Output the (X, Y) coordinate of the center of the cell containing the given text.  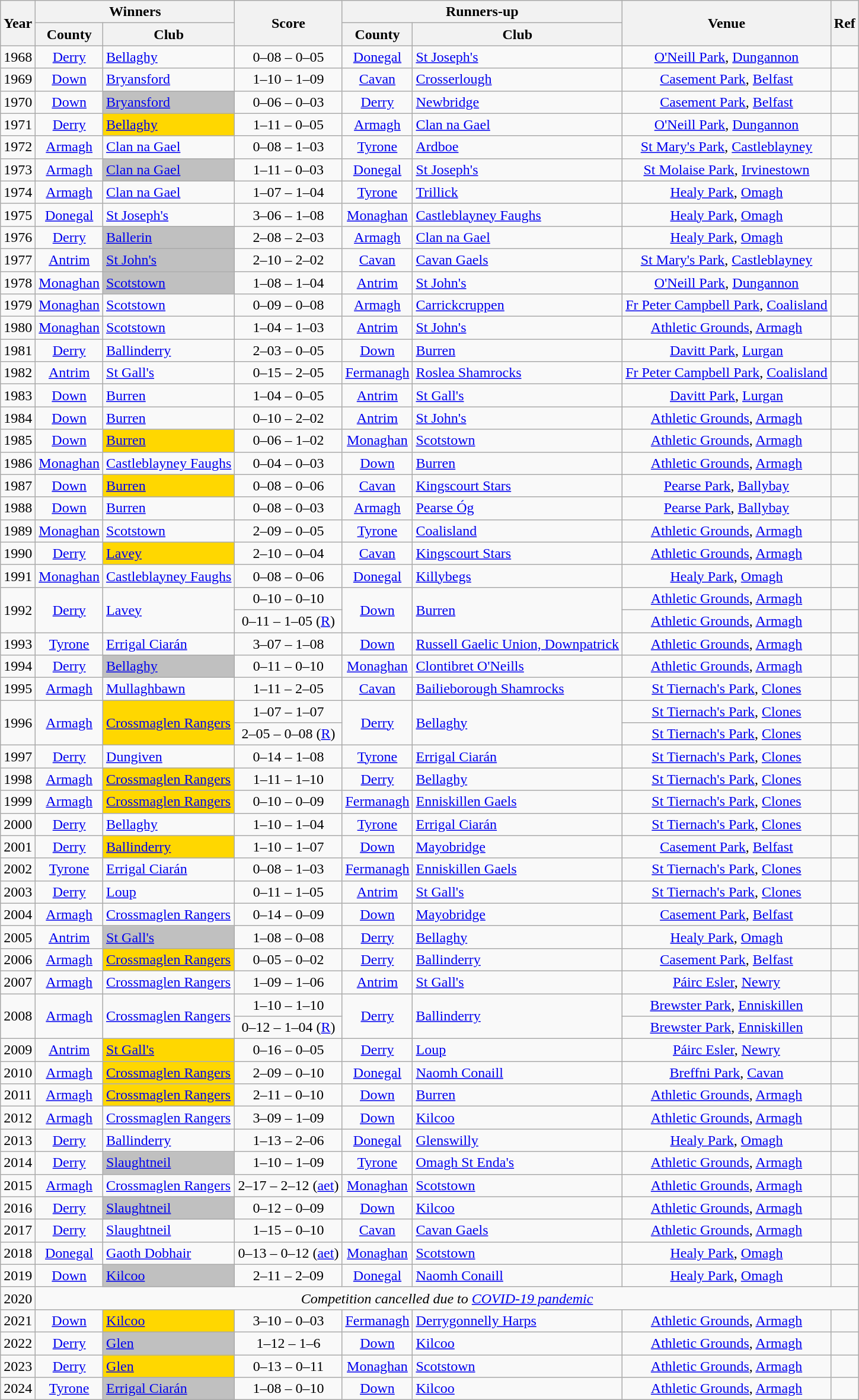
2024 (18, 1389)
1–07 – 1–07 (288, 712)
St Molaise Park, Irvinestown (727, 170)
2–10 – 0–04 (288, 553)
2003 (18, 892)
1–07 – 1–04 (288, 192)
0–05 – 0–02 (288, 959)
2–08 – 2–03 (288, 237)
Trillick (518, 192)
1–10 – 1–04 (288, 824)
2010 (18, 1073)
2018 (18, 1253)
2022 (18, 1343)
3–07 – 1–08 (288, 643)
1988 (18, 508)
Glenswilly (518, 1140)
0–10 – 0–10 (288, 598)
0–14 – 0–09 (288, 914)
1990 (18, 553)
2–10 – 2–02 (288, 260)
2015 (18, 1185)
Mullaghbawn (169, 689)
0–15 – 2–05 (288, 373)
2020 (18, 1298)
Killybegs (518, 576)
Breffni Park, Cavan (727, 1073)
Winners (135, 12)
1–04 – 1–03 (288, 328)
2–09 – 0–10 (288, 1073)
0–13 – 0–11 (288, 1366)
1–11 – 0–03 (288, 170)
1–08 – 0–08 (288, 937)
1995 (18, 689)
0–06 – 0–03 (288, 102)
2021 (18, 1321)
2012 (18, 1118)
2017 (18, 1230)
Carrickcruppen (518, 305)
1978 (18, 283)
2002 (18, 869)
0–10 – 2–02 (288, 418)
1982 (18, 373)
1979 (18, 305)
2016 (18, 1208)
1–10 – 1–10 (288, 1005)
1997 (18, 757)
Omagh St Enda's (518, 1163)
0–08 – 0–03 (288, 508)
2–11 – 0–10 (288, 1095)
1–10 – 1–07 (288, 847)
0–16 – 0–05 (288, 1050)
1991 (18, 576)
2013 (18, 1140)
0–11 – 0–10 (288, 666)
1969 (18, 79)
Crosserlough (518, 79)
1–15 – 0–10 (288, 1230)
1984 (18, 418)
Venue (727, 23)
0–09 – 0–08 (288, 305)
2023 (18, 1366)
Score (288, 23)
0–12 – 1–04 (R) (288, 1028)
1999 (18, 802)
1972 (18, 147)
Bailieborough Shamrocks (518, 689)
1970 (18, 102)
1998 (18, 779)
1–12 – 1–6 (288, 1343)
1–11 – 2–05 (288, 689)
0–13 – 0–12 (aet) (288, 1253)
0–08 – 0–05 (288, 57)
1992 (18, 610)
2–11 – 2–09 (288, 1275)
Ardboe (518, 147)
2005 (18, 937)
Clontibret O'Neills (518, 666)
Pearse Óg (518, 508)
1–11 – 1–10 (288, 779)
3–06 – 1–08 (288, 215)
0–12 – 0–09 (288, 1208)
1987 (18, 486)
2001 (18, 847)
1971 (18, 125)
2–17 – 2–12 (aet) (288, 1185)
3–09 – 1–09 (288, 1118)
Derrygonnelly Harps (518, 1321)
2–03 – 0–05 (288, 350)
2–09 – 0–05 (288, 531)
1968 (18, 57)
0–14 – 1–08 (288, 757)
Roslea Shamrocks (518, 373)
2011 (18, 1095)
1–08 – 0–10 (288, 1389)
3–10 – 0–03 (288, 1321)
1975 (18, 215)
1981 (18, 350)
2000 (18, 824)
2–05 – 0–08 (R) (288, 734)
0–06 – 1–02 (288, 441)
1–09 – 1–06 (288, 982)
2007 (18, 982)
1994 (18, 666)
1977 (18, 260)
1983 (18, 396)
2009 (18, 1050)
2004 (18, 914)
1980 (18, 328)
Competition cancelled due to COVID-19 pandemic (447, 1298)
Runners-up (483, 12)
1996 (18, 723)
Ballerin (169, 237)
1973 (18, 170)
0–04 – 0–03 (288, 463)
Ref (844, 23)
Russell Gaelic Union, Downpatrick (518, 643)
1986 (18, 463)
Year (18, 23)
1–11 – 0–05 (288, 125)
1989 (18, 531)
1974 (18, 192)
Gaoth Dobhair (169, 1253)
1–04 – 0–05 (288, 396)
0–10 – 0–09 (288, 802)
1976 (18, 237)
2008 (18, 1016)
1–13 – 2–06 (288, 1140)
1–08 – 1–04 (288, 283)
Newbridge (518, 102)
0–11 – 1–05 (R) (288, 621)
2014 (18, 1163)
2019 (18, 1275)
1985 (18, 441)
Dungiven (169, 757)
0–11 – 1–05 (288, 892)
2006 (18, 959)
Coalisland (518, 531)
1993 (18, 643)
